Detect which cell encompasses the target text, then output its (x, y) center coordinate. 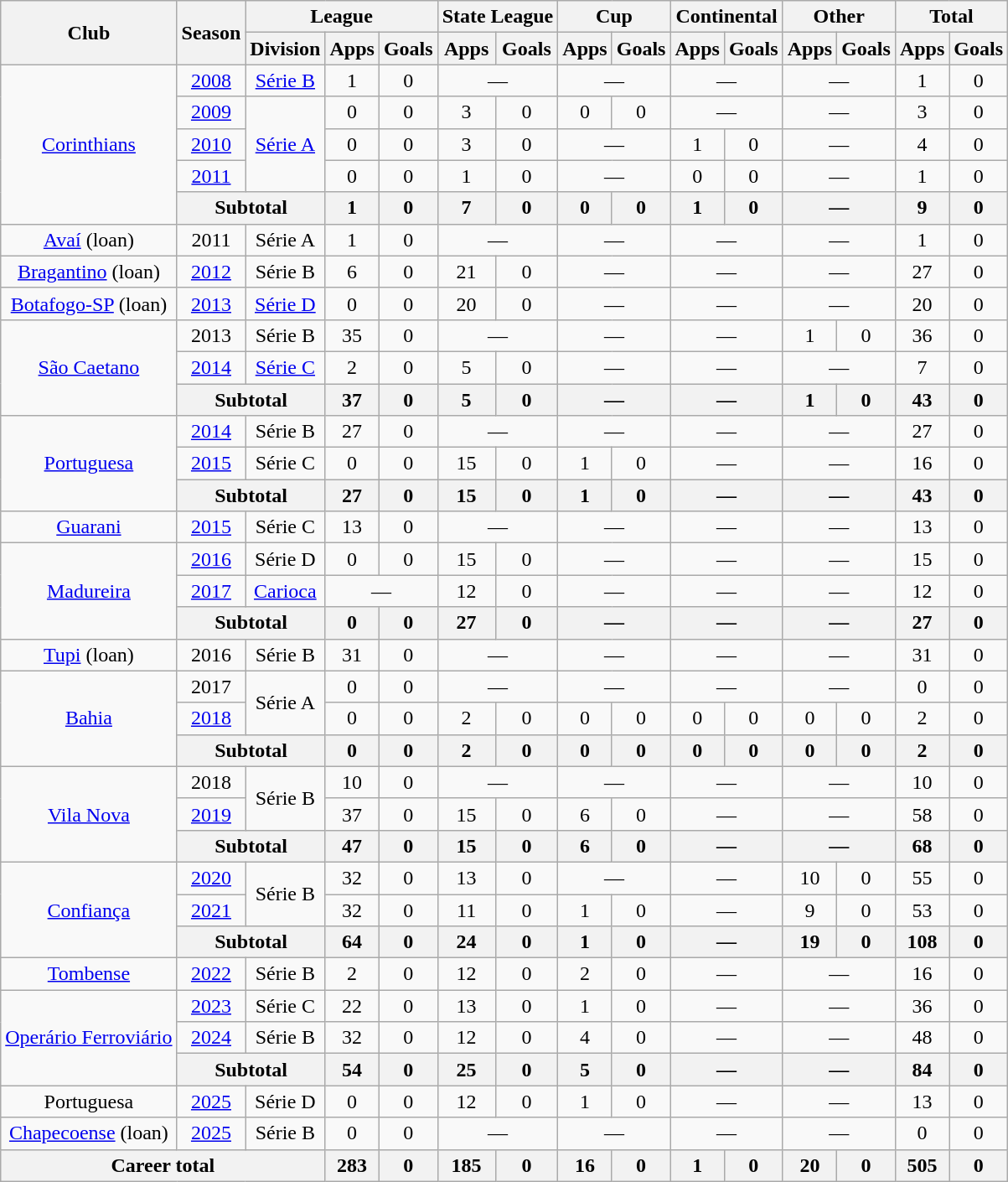
185 (466, 1165)
48 (922, 1038)
2008 (211, 80)
2020 (211, 878)
Career total (163, 1165)
São Caetano (89, 367)
Corinthians (89, 144)
Operário Ferroviário (89, 1038)
Carioca (285, 591)
State League (498, 17)
25 (466, 1070)
Club (89, 33)
21 (466, 272)
53 (922, 910)
Madureira (89, 591)
19 (809, 942)
Bahia (89, 718)
Bragantino (loan) (89, 272)
64 (352, 942)
2022 (211, 974)
22 (352, 1006)
League (342, 17)
Chapecoense (loan) (89, 1133)
55 (922, 878)
Continental (726, 17)
68 (922, 846)
2010 (211, 144)
Tombense (89, 974)
Division (285, 49)
2023 (211, 1006)
Confiança (89, 910)
2021 (211, 910)
58 (922, 814)
2019 (211, 814)
Tupi (loan) (89, 655)
Cup (614, 17)
35 (352, 335)
Other (839, 17)
2024 (211, 1038)
2009 (211, 112)
Avaí (loan) (89, 240)
47 (352, 846)
283 (352, 1165)
54 (352, 1070)
11 (466, 910)
Botafogo-SP (loan) (89, 303)
Season (211, 33)
2012 (211, 272)
505 (922, 1165)
108 (922, 942)
Guarani (89, 527)
84 (922, 1070)
24 (466, 942)
Total (951, 17)
Vila Nova (89, 814)
